Scan for the cell matching the given text and deliver its [x, y] coordinate at center. 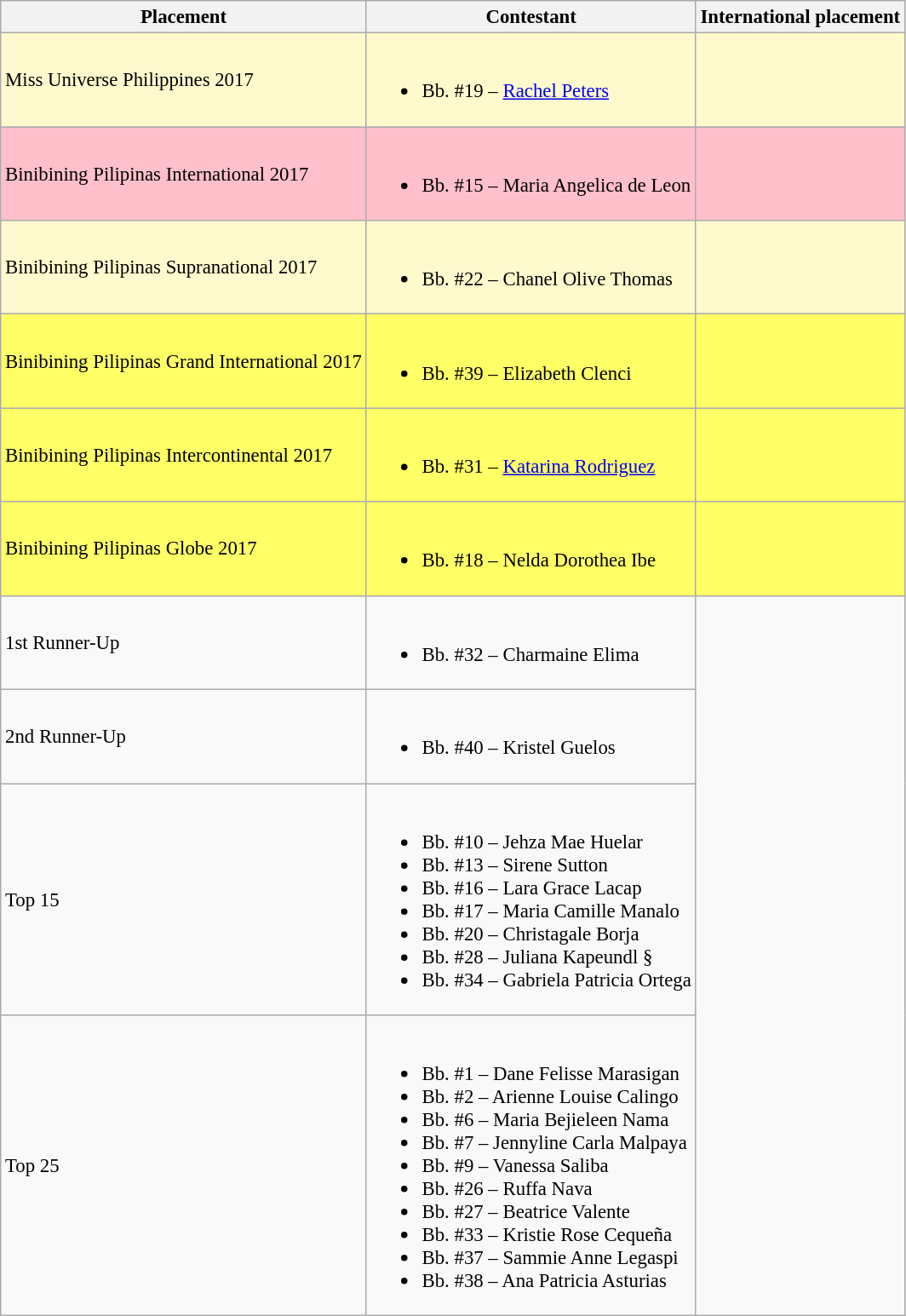
Bb. #40 – Kristel Guelos [531, 737]
Bb. #31 – Katarina Rodriguez [531, 455]
2nd Runner-Up [184, 737]
Top 25 [184, 1165]
Bb. #32 – Charmaine Elima [531, 642]
Bb. #18 – Nelda Dorothea Ibe [531, 549]
1st Runner-Up [184, 642]
Binibining Pilipinas Grand International 2017 [184, 361]
Binibining Pilipinas Globe 2017 [184, 549]
Bb. #39 – Elizabeth Clenci [531, 361]
Bb. #19 – Rachel Peters [531, 80]
Binibining Pilipinas International 2017 [184, 174]
Top 15 [184, 899]
Contestant [531, 17]
Binibining Pilipinas Intercontinental 2017 [184, 455]
Placement [184, 17]
Bb. #15 – Maria Angelica de Leon [531, 174]
Binibining Pilipinas Supranational 2017 [184, 267]
International placement [800, 17]
Miss Universe Philippines 2017 [184, 80]
Bb. #22 – Chanel Olive Thomas [531, 267]
